Search for the cell housing the specified text and yield its [X, Y] center coordinate. 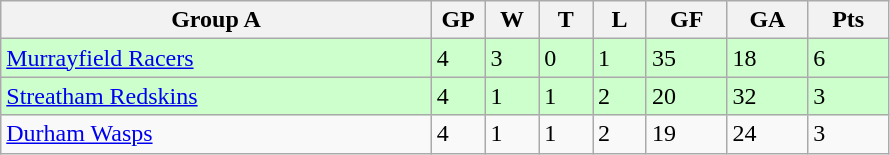
GP [458, 20]
6 [848, 58]
20 [686, 96]
24 [768, 134]
Durham Wasps [216, 134]
35 [686, 58]
W [512, 20]
T [566, 20]
18 [768, 58]
Group A [216, 20]
19 [686, 134]
GA [768, 20]
GF [686, 20]
0 [566, 58]
32 [768, 96]
Streatham Redskins [216, 96]
L [620, 20]
Murrayfield Racers [216, 58]
Pts [848, 20]
